Locate the cell with the specified text and output its [x, y] center coordinate. 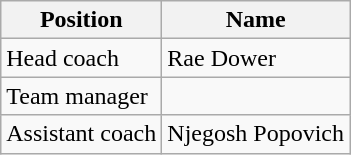
Position [82, 20]
Rae Dower [256, 58]
Assistant coach [82, 134]
Team manager [82, 96]
Name [256, 20]
Njegosh Popovich [256, 134]
Head coach [82, 58]
